Find where the given text appears and provide that cell's center as (x, y) coordinate. 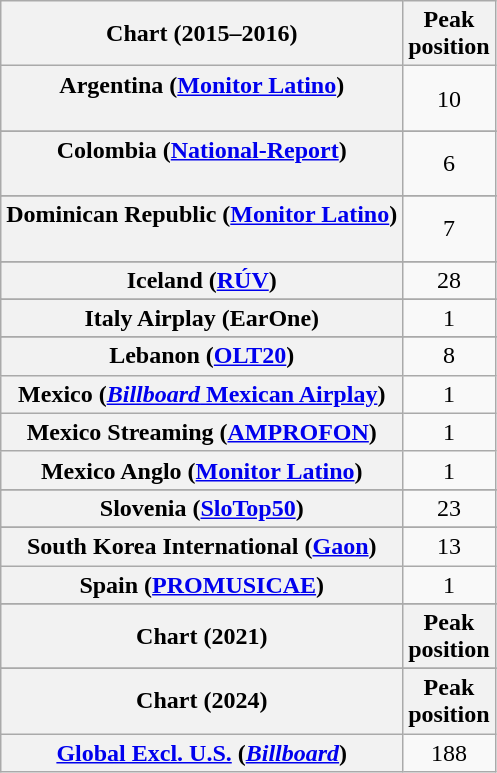
Global Excl. U.S. (Billboard) (202, 753)
Mexico (Billboard Mexican Airplay) (202, 394)
Mexico Anglo (Monitor Latino) (202, 470)
Spain (PROMUSICAE) (202, 585)
Colombia (National-Report) (202, 164)
28 (449, 280)
Chart (2021) (202, 636)
Slovenia (SloTop50) (202, 508)
8 (449, 356)
188 (449, 753)
7 (449, 228)
South Korea International (Gaon) (202, 546)
Chart (2015–2016) (202, 34)
13 (449, 546)
Chart (2024) (202, 702)
Mexico Streaming (AMPROFON) (202, 432)
Lebanon (OLT20) (202, 356)
Iceland (RÚV) (202, 280)
Argentina (Monitor Latino) (202, 98)
Italy Airplay (EarOne) (202, 318)
Dominican Republic (Monitor Latino) (202, 228)
6 (449, 164)
10 (449, 98)
23 (449, 508)
